Pinpoint the cell where the given text exists, returning its [X, Y] midpoint coordinate. 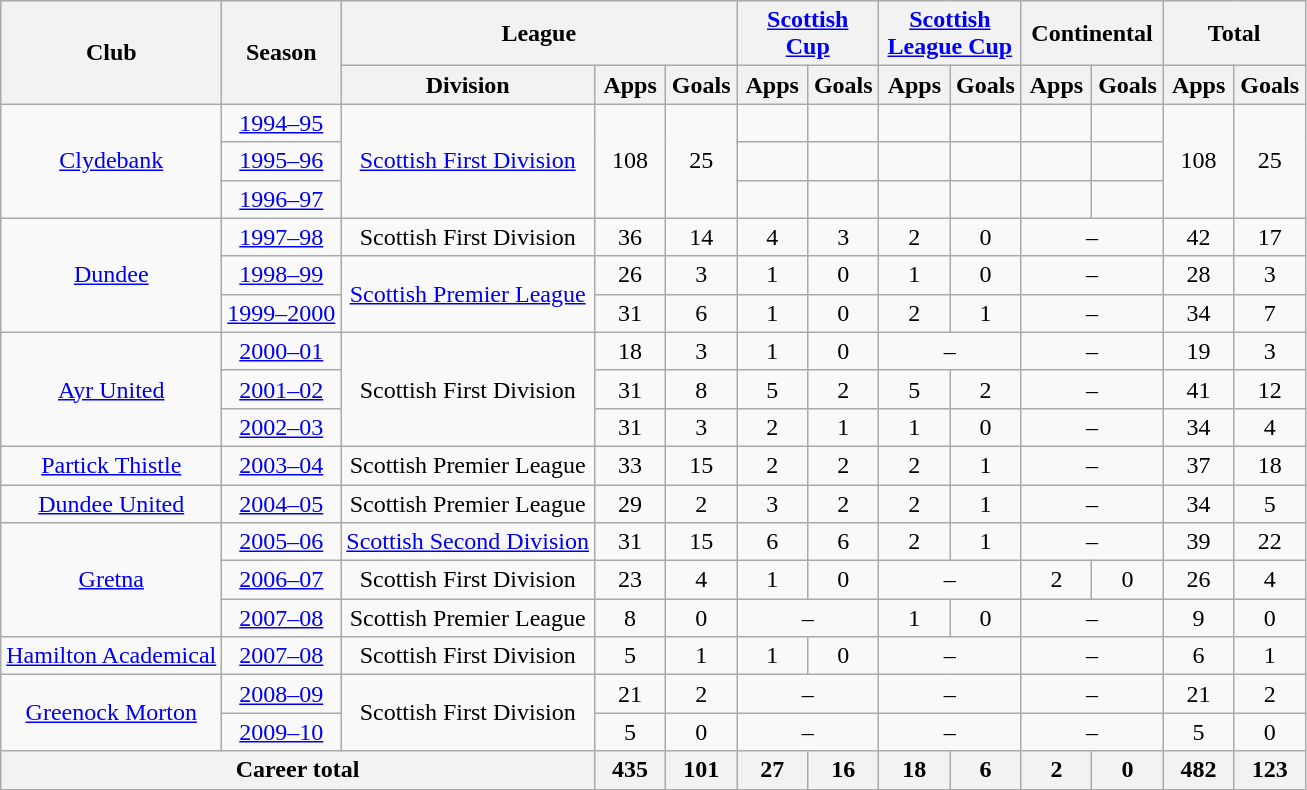
17 [1270, 237]
2000–01 [282, 351]
1999–2000 [282, 313]
16 [844, 770]
Dundee [112, 275]
29 [630, 503]
Scottish Second Division [468, 542]
Total [1234, 34]
Greenock Morton [112, 713]
7 [1270, 313]
27 [772, 770]
2004–05 [282, 503]
2002–03 [282, 427]
1997–98 [282, 237]
Partick Thistle [112, 465]
Scottish Cup [808, 34]
Career total [298, 770]
28 [1198, 275]
39 [1198, 542]
482 [1198, 770]
Division [468, 85]
36 [630, 237]
2005–06 [282, 542]
22 [1270, 542]
14 [702, 237]
Clydebank [112, 161]
23 [630, 580]
33 [630, 465]
Continental [1092, 34]
101 [702, 770]
123 [1270, 770]
1995–96 [282, 161]
19 [1198, 351]
37 [1198, 465]
1996–97 [282, 199]
Season [282, 52]
Dundee United [112, 503]
Gretna [112, 580]
League [539, 34]
Scottish League Cup [950, 34]
435 [630, 770]
2008–09 [282, 694]
41 [1198, 389]
2006–07 [282, 580]
42 [1198, 237]
1998–99 [282, 275]
2003–04 [282, 465]
Club [112, 52]
2001–02 [282, 389]
Hamilton Academical [112, 656]
9 [1198, 618]
12 [1270, 389]
2009–10 [282, 732]
1994–95 [282, 123]
Ayr United [112, 389]
